For the text-containing cell, return its midpoint in [X, Y] coordinate format. 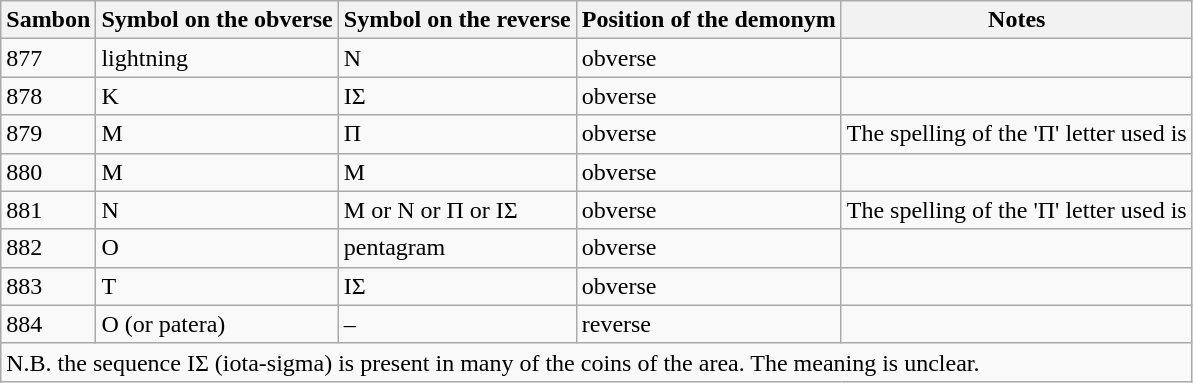
880 [48, 172]
Symbol on the reverse [457, 20]
Position of the demonym [708, 20]
Ο [217, 248]
N.B. the sequence ΙΣ (iota-sigma) is present in many of the coins of the area. The meaning is unclear. [596, 362]
882 [48, 248]
878 [48, 96]
pentagram [457, 248]
883 [48, 286]
Ο (or patera) [217, 324]
Κ [217, 96]
Μ or Ν or Π or ΙΣ [457, 210]
879 [48, 134]
lightning [217, 58]
Symbol on the obverse [217, 20]
reverse [708, 324]
Τ [217, 286]
Sambon [48, 20]
881 [48, 210]
884 [48, 324]
877 [48, 58]
– [457, 324]
Notes [1016, 20]
Π [457, 134]
